Locate the cell with the specified text and output its [X, Y] center coordinate. 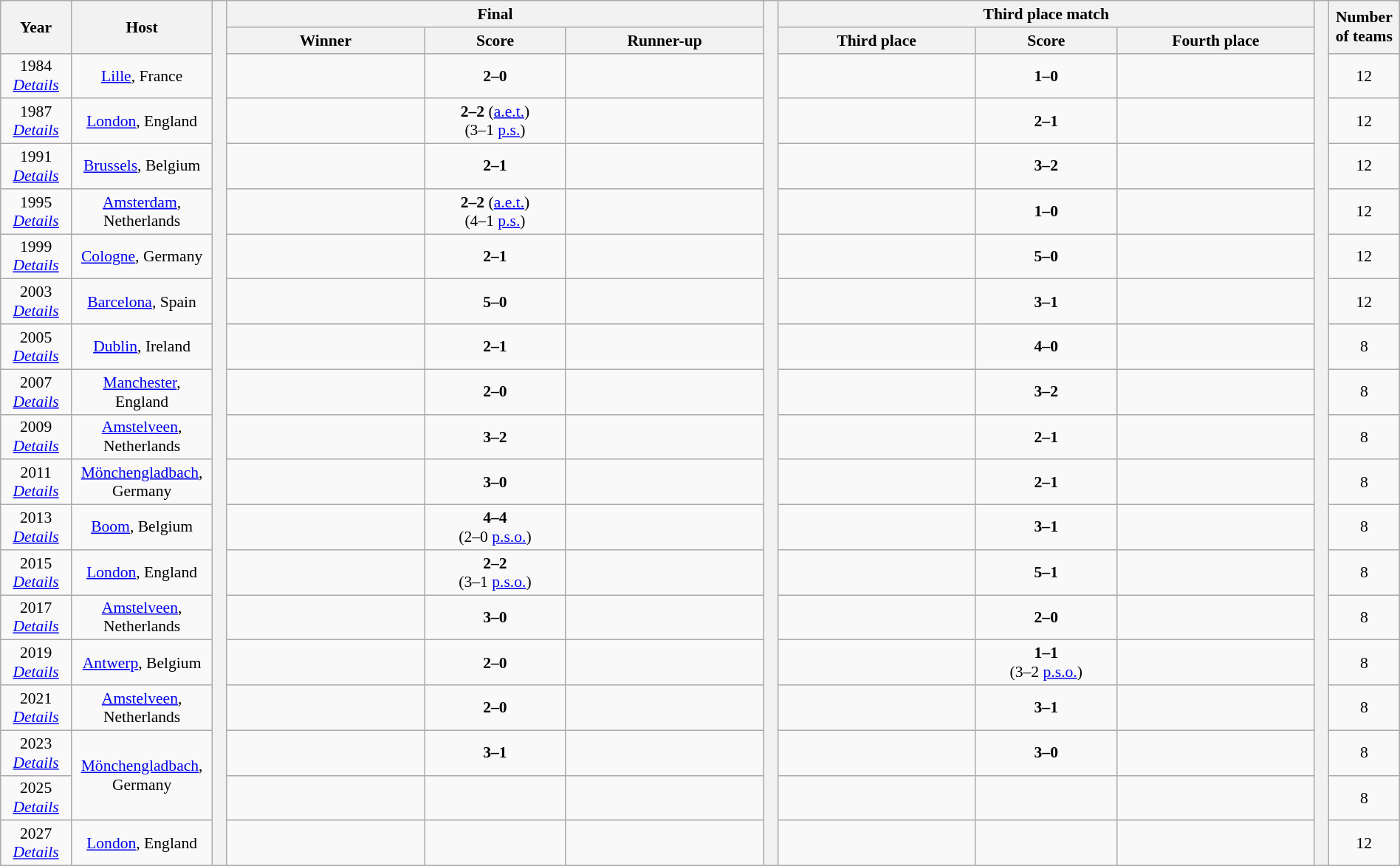
Number of teams [1364, 27]
2027Details [36, 843]
2019 Details [36, 663]
2–2 (a.e.t.)(3–1 p.s.) [495, 121]
Manchester, England [142, 391]
Lille, France [142, 75]
2015 Details [36, 573]
5–1 [1046, 573]
2005 Details [36, 347]
1–1 (3–2 p.s.o.) [1046, 663]
4–4 (2–0 p.s.o.) [495, 527]
2021 Details [36, 707]
2–2 (a.e.t.)(4–1 p.s.) [495, 211]
Antwerp, Belgium [142, 663]
Host [142, 27]
2009 Details [36, 437]
2025Details [36, 797]
Cologne, Germany [142, 257]
1984 Details [36, 75]
Third place [876, 41]
Dublin, Ireland [142, 347]
Brussels, Belgium [142, 167]
Fourth place [1215, 41]
Runner-up [665, 41]
Third place match [1046, 14]
1999 Details [36, 257]
Amsterdam, Netherlands [142, 211]
2013 Details [36, 527]
4–0 [1046, 347]
2017 Details [36, 617]
2007 Details [36, 391]
Barcelona, Spain [142, 301]
1995 Details [36, 211]
2023Details [36, 753]
Winner [326, 41]
Boom, Belgium [142, 527]
Year [36, 27]
Final [495, 14]
2011 Details [36, 483]
2–2 (3–1 p.s.o.) [495, 573]
1991 Details [36, 167]
2003 Details [36, 301]
1987 Details [36, 121]
